Capture the cell that displays the provided text and extract its (X, Y) central coordinate. 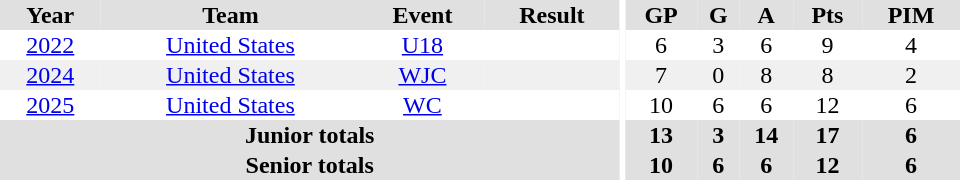
PIM (911, 15)
Result (552, 15)
Event (422, 15)
Senior totals (310, 165)
0 (718, 75)
Team (231, 15)
GP (661, 15)
14 (766, 135)
9 (828, 45)
2 (911, 75)
G (718, 15)
A (766, 15)
17 (828, 135)
2022 (50, 45)
2025 (50, 105)
2024 (50, 75)
WC (422, 105)
13 (661, 135)
Junior totals (310, 135)
Year (50, 15)
4 (911, 45)
Pts (828, 15)
WJC (422, 75)
7 (661, 75)
U18 (422, 45)
